Find where the given text appears and provide that cell's center as (x, y) coordinate. 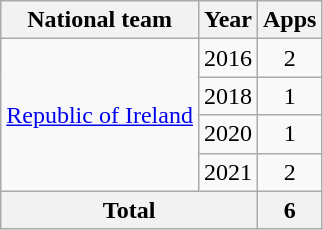
Republic of Ireland (100, 115)
Year (228, 20)
National team (100, 20)
2020 (228, 134)
2016 (228, 58)
2021 (228, 172)
Total (130, 210)
Apps (289, 20)
2018 (228, 96)
6 (289, 210)
